From the cell containing the given text, extract its center point as [X, Y] coordinate. 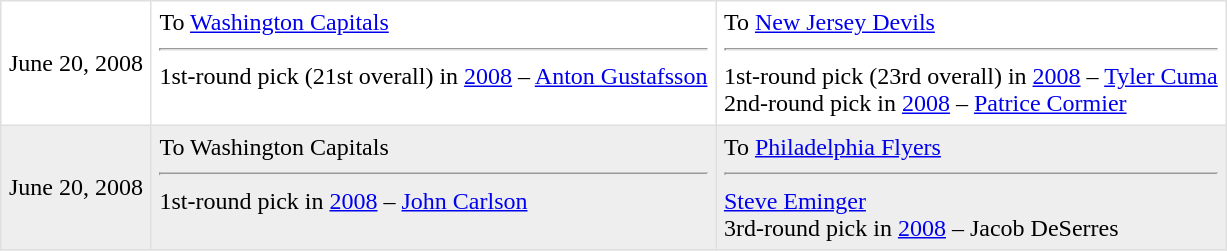
To Washington Capitals 1st-round pick (21st overall) in 2008 – Anton Gustafsson [433, 63]
To New Jersey Devils 1st-round pick (23rd overall) in 2008 – Tyler Cuma2nd-round pick in 2008 – Patrice Cormier [971, 63]
To Philadelphia Flyers Steve Eminger3rd-round pick in 2008 – Jacob DeSerres [971, 187]
To Washington Capitals 1st-round pick in 2008 – John Carlson [433, 187]
